Provide the [x, y] coordinate of the cell's center where the given text is located.  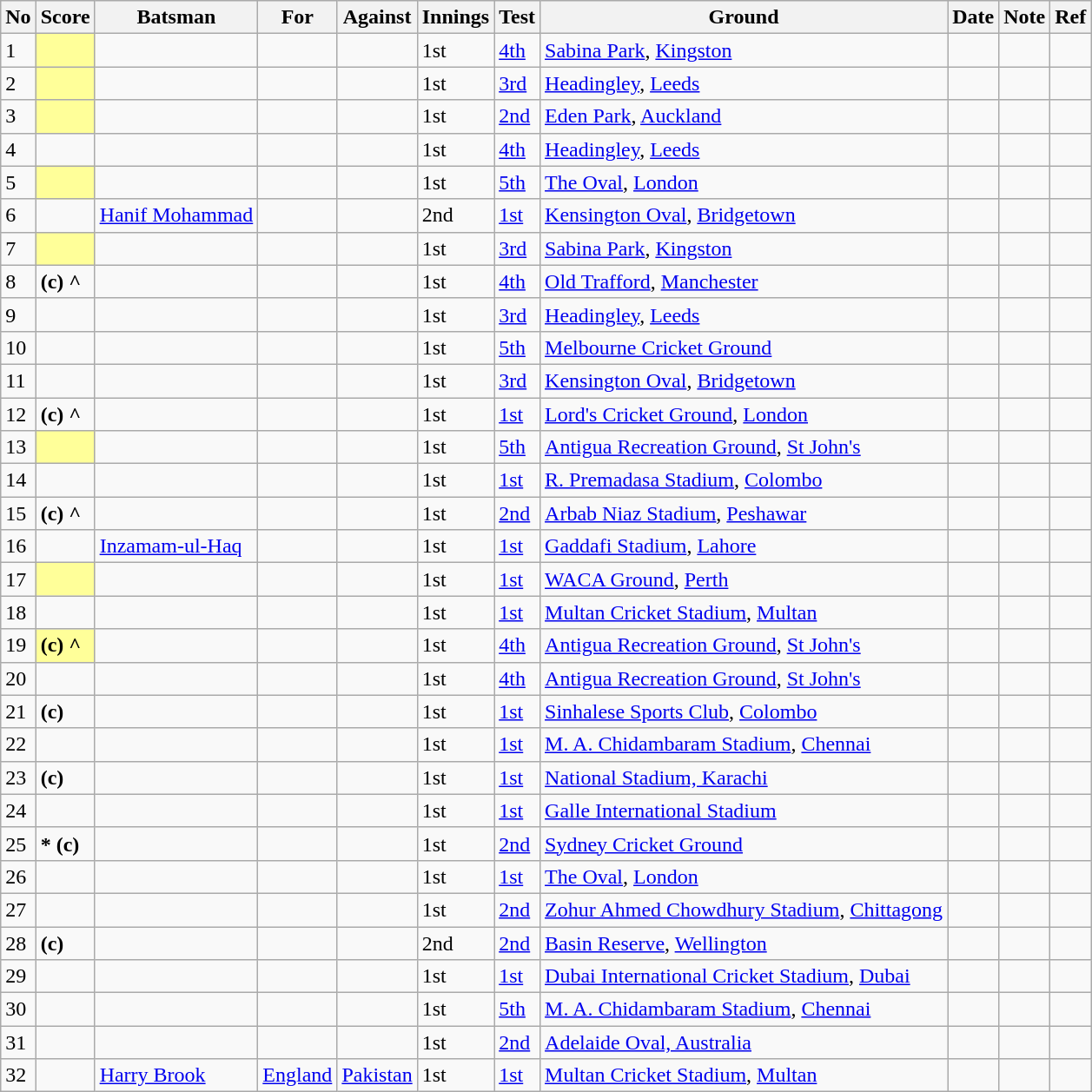
Basin Reserve, Wellington [744, 943]
Score [65, 17]
15 [18, 513]
Ref [1070, 17]
Lord's Cricket Ground, London [744, 414]
13 [18, 447]
Test [518, 17]
Innings [455, 17]
30 [18, 1009]
Sinhalese Sports Club, Colombo [744, 711]
Hanif Mohammad [176, 215]
2 [18, 83]
1 [18, 50]
17 [18, 579]
9 [18, 314]
27 [18, 910]
3 [18, 116]
4 [18, 149]
32 [18, 1075]
16 [18, 546]
22 [18, 745]
Zohur Ahmed Chowdhury Stadium, Chittagong [744, 910]
Pakistan [377, 1075]
19 [18, 645]
* (c) [65, 844]
26 [18, 877]
For [297, 17]
Adelaide Oval, Australia [744, 1042]
6 [18, 215]
R. Premadasa Stadium, Colombo [744, 480]
No [18, 17]
12 [18, 414]
Eden Park, Auckland [744, 116]
Date [973, 17]
Ground [744, 17]
Old Trafford, Manchester [744, 281]
29 [18, 976]
England [297, 1075]
Batsman [176, 17]
20 [18, 678]
28 [18, 943]
Harry Brook [176, 1075]
Note [1025, 17]
Arbab Niaz Stadium, Peshawar [744, 513]
23 [18, 778]
18 [18, 612]
Galle International Stadium [744, 811]
Against [377, 17]
5 [18, 182]
WACA Ground, Perth [744, 579]
24 [18, 811]
10 [18, 347]
7 [18, 248]
14 [18, 480]
8 [18, 281]
Sydney Cricket Ground [744, 844]
National Stadium, Karachi [744, 778]
31 [18, 1042]
Inzamam-ul-Haq [176, 546]
11 [18, 381]
Melbourne Cricket Ground [744, 347]
Dubai International Cricket Stadium, Dubai [744, 976]
25 [18, 844]
21 [18, 711]
Gaddafi Stadium, Lahore [744, 546]
